Return [X, Y] of the center of cell containing provided text 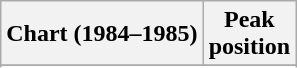
Peakposition [249, 34]
Chart (1984–1985) [102, 34]
